Scan for the cell matching the given text and deliver its [X, Y] coordinate at center. 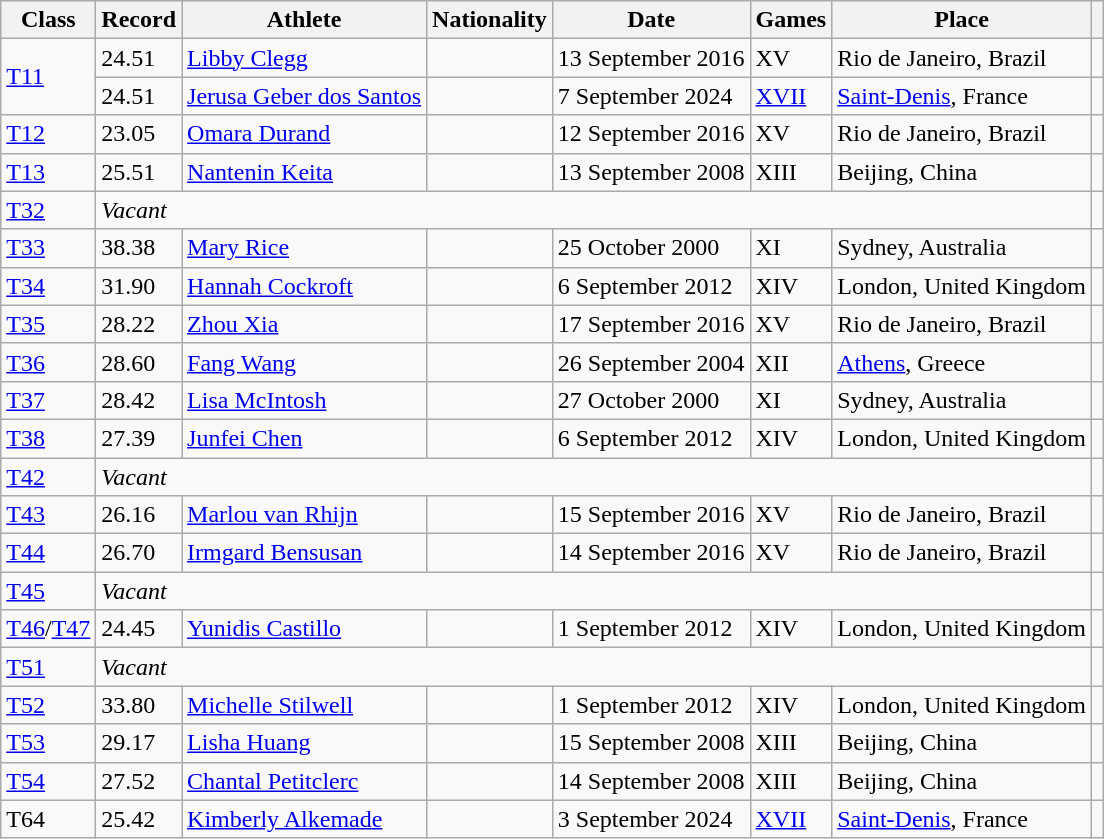
Nantenin Keita [304, 172]
Mary Rice [304, 248]
13 September 2008 [651, 172]
Jerusa Geber dos Santos [304, 96]
T37 [48, 400]
Class [48, 20]
28.22 [139, 324]
Hannah Cockroft [304, 286]
Date [651, 20]
31.90 [139, 286]
12 September 2016 [651, 134]
Nationality [490, 20]
Kimberly Alkemade [304, 819]
Fang Wang [304, 362]
T36 [48, 362]
15 September 2008 [651, 743]
26.16 [139, 515]
T38 [48, 438]
28.60 [139, 362]
Record [139, 20]
14 September 2008 [651, 781]
26.70 [139, 553]
27.52 [139, 781]
T32 [48, 210]
15 September 2016 [651, 515]
T51 [48, 667]
T12 [48, 134]
T64 [48, 819]
T46/T47 [48, 629]
24.45 [139, 629]
T53 [48, 743]
17 September 2016 [651, 324]
38.38 [139, 248]
T42 [48, 477]
T11 [48, 77]
14 September 2016 [651, 553]
T54 [48, 781]
Irmgard Bensusan [304, 553]
29.17 [139, 743]
7 September 2024 [651, 96]
T34 [48, 286]
T45 [48, 591]
13 September 2016 [651, 58]
26 September 2004 [651, 362]
Yunidis Castillo [304, 629]
Athlete [304, 20]
T44 [48, 553]
Chantal Petitclerc [304, 781]
27.39 [139, 438]
Place [962, 20]
T33 [48, 248]
Games [791, 20]
Michelle Stilwell [304, 705]
23.05 [139, 134]
25.51 [139, 172]
T13 [48, 172]
25 October 2000 [651, 248]
33.80 [139, 705]
Zhou Xia [304, 324]
3 September 2024 [651, 819]
27 October 2000 [651, 400]
28.42 [139, 400]
Junfei Chen [304, 438]
XII [791, 362]
Lisa McIntosh [304, 400]
T43 [48, 515]
T52 [48, 705]
Libby Clegg [304, 58]
Marlou van Rhijn [304, 515]
T35 [48, 324]
25.42 [139, 819]
Lisha Huang [304, 743]
Athens, Greece [962, 362]
Omara Durand [304, 134]
